Determine the (X, Y) coordinate at the center of the cell enclosing the given text.  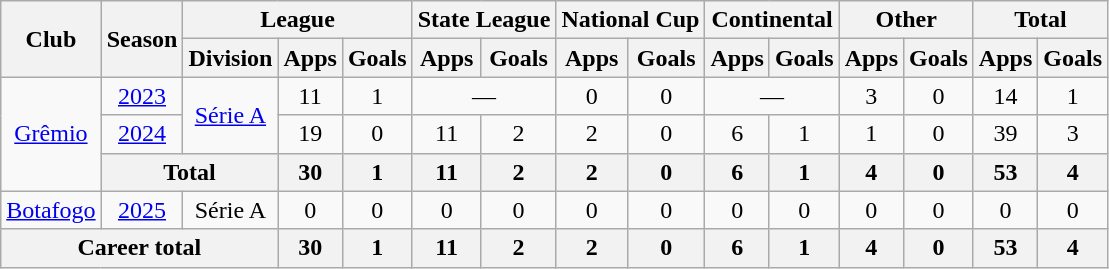
National Cup (630, 20)
Career total (140, 248)
2024 (142, 134)
State League (484, 20)
Club (51, 39)
Division (230, 58)
2023 (142, 96)
19 (310, 134)
Grêmio (51, 134)
Botafogo (51, 210)
Season (142, 39)
League (298, 20)
Continental (772, 20)
Other (906, 20)
39 (1005, 134)
14 (1005, 96)
2025 (142, 210)
